Identify which cell holds the provided text, then report its [X, Y] central coordinate. 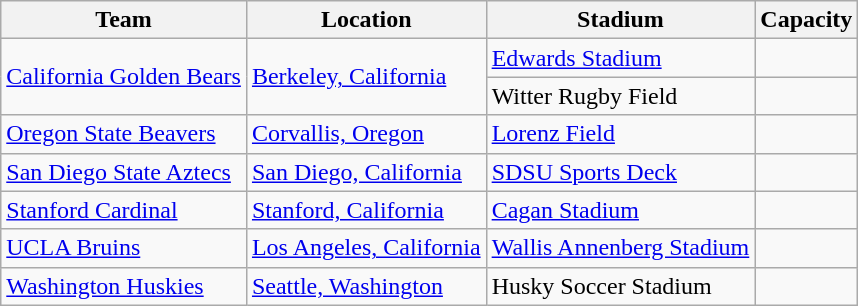
California Golden Bears [124, 77]
Seattle, Washington [366, 286]
Witter Rugby Field [620, 96]
San Diego State Aztecs [124, 172]
Washington Huskies [124, 286]
Capacity [806, 20]
Oregon State Beavers [124, 134]
SDSU Sports Deck [620, 172]
Cagan Stadium [620, 210]
Edwards Stadium [620, 58]
Corvallis, Oregon [366, 134]
Wallis Annenberg Stadium [620, 248]
Lorenz Field [620, 134]
Stanford, California [366, 210]
Stadium [620, 20]
San Diego, California [366, 172]
Berkeley, California [366, 77]
Husky Soccer Stadium [620, 286]
Location [366, 20]
Los Angeles, California [366, 248]
Stanford Cardinal [124, 210]
UCLA Bruins [124, 248]
Team [124, 20]
